Extract the [X, Y] coordinate from the center of the cell holding the provided text.  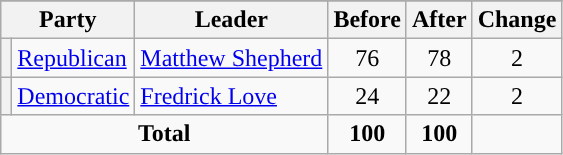
Change [517, 20]
Party [68, 20]
Leader [232, 20]
Democratic [74, 96]
76 [368, 58]
Fredrick Love [232, 96]
Before [368, 20]
After [439, 20]
Total [164, 134]
22 [439, 96]
Republican [74, 58]
Matthew Shepherd [232, 58]
78 [439, 58]
24 [368, 96]
